Return (X, Y) of the center of cell containing provided text 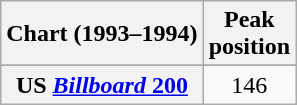
146 (249, 85)
Chart (1993–1994) (102, 34)
US Billboard 200 (102, 85)
Peakposition (249, 34)
